Scan for the cell matching the given text and deliver its [X, Y] coordinate at center. 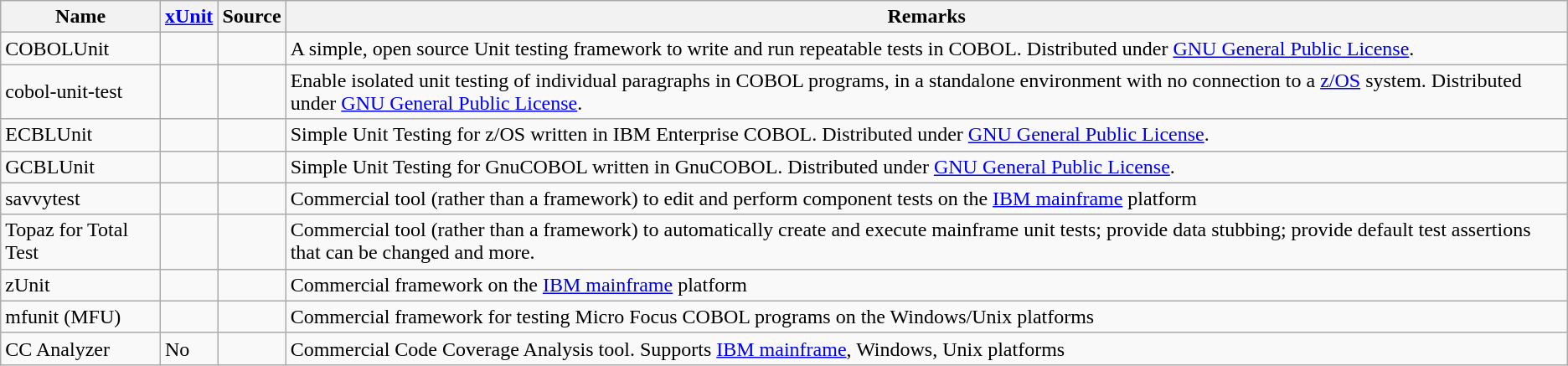
savvytest [80, 198]
Commercial framework on the IBM mainframe platform [926, 285]
ECBLUnit [80, 135]
Simple Unit Testing for GnuCOBOL written in GnuCOBOL. Distributed under GNU General Public License. [926, 167]
mfunit (MFU) [80, 317]
GCBLUnit [80, 167]
cobol-unit-test [80, 92]
Remarks [926, 17]
Topaz for Total Test [80, 241]
zUnit [80, 285]
Name [80, 17]
xUnit [188, 17]
Commercial Code Coverage Analysis tool. Supports IBM mainframe, Windows, Unix platforms [926, 348]
Commercial tool (rather than a framework) to edit and perform component tests on the IBM mainframe platform [926, 198]
COBOLUnit [80, 49]
Commercial framework for testing Micro Focus COBOL programs on the Windows/Unix platforms [926, 317]
Source [251, 17]
CC Analyzer [80, 348]
No [188, 348]
A simple, open source Unit testing framework to write and run repeatable tests in COBOL. Distributed under GNU General Public License. [926, 49]
Simple Unit Testing for z/OS written in IBM Enterprise COBOL. Distributed under GNU General Public License. [926, 135]
